From the cell containing the given text, extract its center point as [X, Y] coordinate. 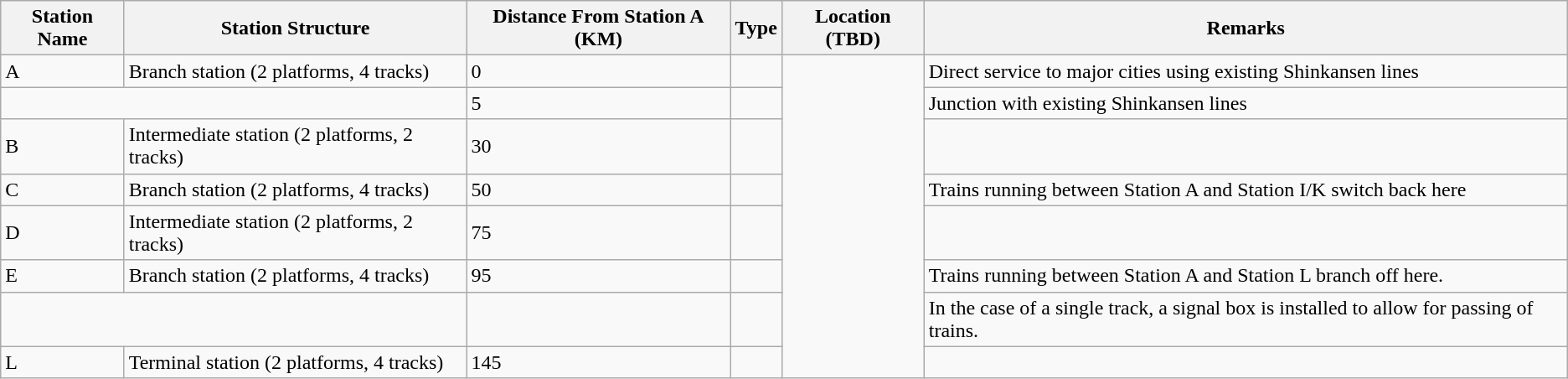
Station Structure [295, 29]
5 [598, 103]
Junction with existing Shinkansen lines [1246, 103]
Distance From Station A (KM) [598, 29]
A [62, 71]
E [62, 276]
30 [598, 146]
75 [598, 233]
In the case of a single track, a signal box is installed to allow for passing of trains. [1246, 319]
Direct service to major cities using existing Shinkansen lines [1246, 71]
Station Name [62, 29]
L [62, 362]
Remarks [1246, 29]
95 [598, 276]
Terminal station (2 platforms, 4 tracks) [295, 362]
Location (TBD) [853, 29]
Trains running between Station A and Station I/K switch back here [1246, 189]
C [62, 189]
0 [598, 71]
B [62, 146]
Type [756, 29]
Trains running between Station A and Station L branch off here. [1246, 276]
D [62, 233]
50 [598, 189]
145 [598, 362]
